Provide the [x, y] coordinate of the cell's center where the given text is located.  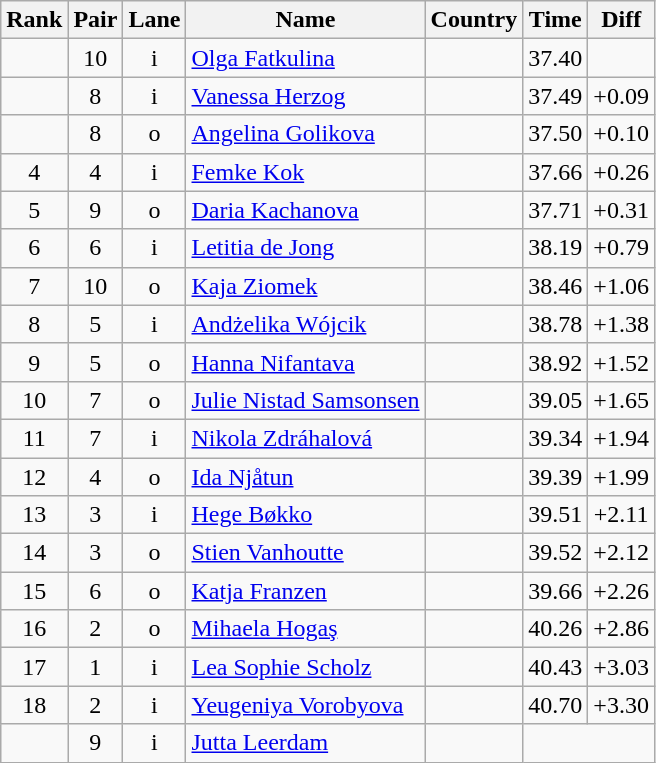
+2.11 [622, 515]
Olga Fatkulina [306, 58]
15 [34, 591]
+1.38 [622, 324]
37.50 [556, 134]
+0.26 [622, 172]
Daria Kachanova [306, 210]
Andżelika Wójcik [306, 324]
Name [306, 20]
Country [474, 20]
+0.31 [622, 210]
12 [34, 477]
Angelina Golikova [306, 134]
Time [556, 20]
+0.79 [622, 248]
+1.99 [622, 477]
39.34 [556, 438]
37.49 [556, 96]
38.92 [556, 362]
+3.03 [622, 667]
Vanessa Herzog [306, 96]
Diff [622, 20]
Lane [154, 20]
14 [34, 553]
16 [34, 629]
Kaja Ziomek [306, 286]
+2.86 [622, 629]
Julie Nistad Samsonsen [306, 400]
39.51 [556, 515]
+2.26 [622, 591]
11 [34, 438]
+3.30 [622, 705]
18 [34, 705]
39.39 [556, 477]
Mihaela Hogaş [306, 629]
+1.94 [622, 438]
+2.12 [622, 553]
Stien Vanhoutte [306, 553]
38.19 [556, 248]
+1.52 [622, 362]
39.66 [556, 591]
Katja Franzen [306, 591]
Letitia de Jong [306, 248]
13 [34, 515]
Hanna Nifantava [306, 362]
40.26 [556, 629]
Hege Bøkko [306, 515]
+0.10 [622, 134]
+0.09 [622, 96]
Yeugeniya Vorobyova [306, 705]
37.66 [556, 172]
Lea Sophie Scholz [306, 667]
37.40 [556, 58]
17 [34, 667]
40.70 [556, 705]
38.46 [556, 286]
1 [96, 667]
Ida Njåtun [306, 477]
+1.06 [622, 286]
40.43 [556, 667]
37.71 [556, 210]
39.05 [556, 400]
39.52 [556, 553]
Nikola Zdráhalová [306, 438]
Jutta Leerdam [306, 743]
+1.65 [622, 400]
Femke Kok [306, 172]
Pair [96, 20]
38.78 [556, 324]
Rank [34, 20]
